Provide the [X, Y] coordinate of the cell's center where the given text is located.  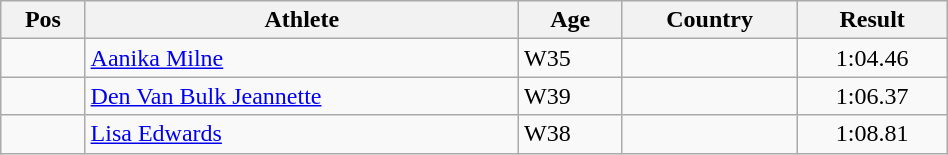
Aanika Milne [302, 58]
1:04.46 [872, 58]
Age [570, 20]
W39 [570, 96]
Den Van Bulk Jeannette [302, 96]
Lisa Edwards [302, 134]
W35 [570, 58]
1:06.37 [872, 96]
Country [710, 20]
Athlete [302, 20]
Pos [43, 20]
1:08.81 [872, 134]
Result [872, 20]
W38 [570, 134]
